Search for the cell housing the specified text and yield its (X, Y) center coordinate. 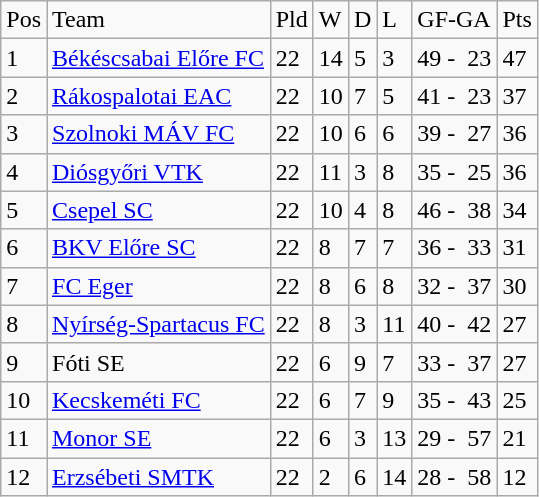
30 (517, 286)
40 - 42 (454, 324)
25 (517, 400)
Szolnoki MÁV FC (158, 134)
49 - 23 (454, 58)
21 (517, 438)
Pts (517, 20)
W (330, 20)
35 - 43 (454, 400)
35 - 25 (454, 172)
Team (158, 20)
32 - 37 (454, 286)
33 - 37 (454, 362)
31 (517, 248)
Kecskeméti FC (158, 400)
Nyírség-Spartacus FC (158, 324)
GF-GA (454, 20)
34 (517, 210)
Erzsébeti SMTK (158, 477)
L (394, 20)
Diósgyőri VTK (158, 172)
47 (517, 58)
37 (517, 96)
Csepel SC (158, 210)
BKV Előre SC (158, 248)
29 - 57 (454, 438)
Rákospalotai EAC (158, 96)
41 - 23 (454, 96)
Pos (24, 20)
FC Eger (158, 286)
D (362, 20)
Fóti SE (158, 362)
46 - 38 (454, 210)
36 - 33 (454, 248)
39 - 27 (454, 134)
13 (394, 438)
Monor SE (158, 438)
28 - 58 (454, 477)
Békéscsabai Előre FC (158, 58)
Pld (292, 20)
1 (24, 58)
